Capture the cell that displays the provided text and extract its [x, y] central coordinate. 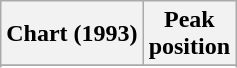
Peakposition [189, 34]
Chart (1993) [72, 34]
